Locate the cell with the specified text and output its (x, y) center coordinate. 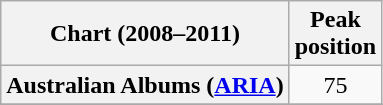
Peakposition (335, 34)
Chart (2008–2011) (145, 34)
75 (335, 85)
Australian Albums (ARIA) (145, 85)
